Return [x, y] of the center of cell containing provided text 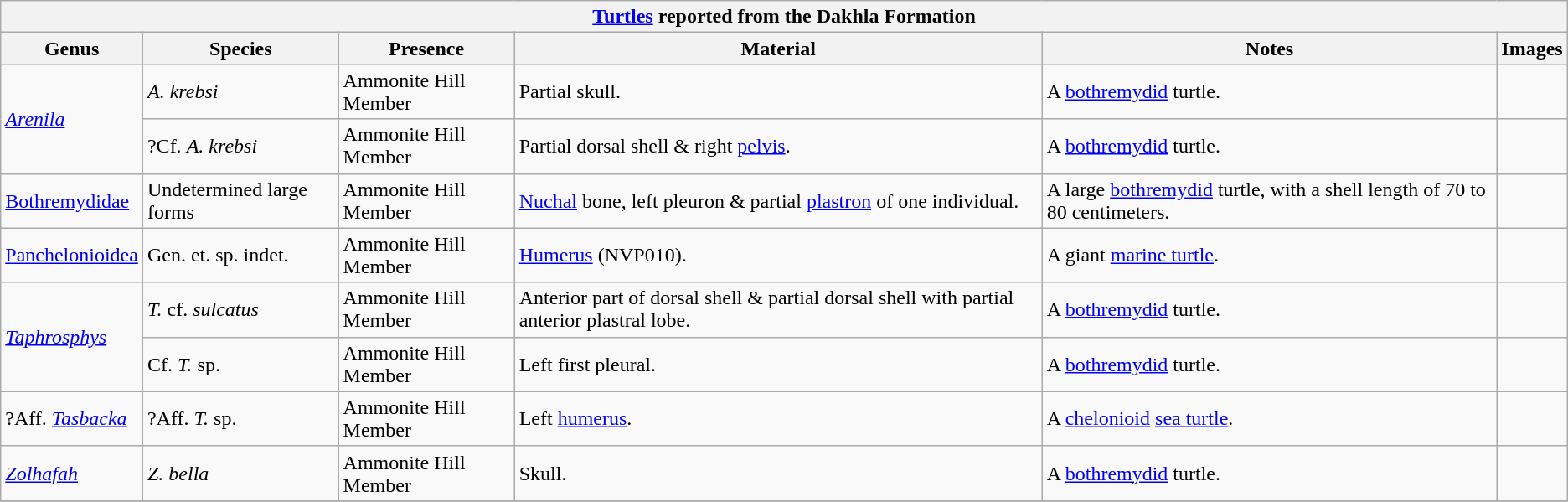
Presence [426, 49]
Left humerus. [778, 419]
Left first pleural. [778, 364]
?Aff. T. sp. [240, 419]
A. krebsi [240, 92]
Cf. T. sp. [240, 364]
Panchelonioidea [72, 255]
Skull. [778, 473]
A chelonioid sea turtle. [1270, 419]
A giant marine turtle. [1270, 255]
A large bothremydid turtle, with a shell length of 70 to 80 centimeters. [1270, 201]
Z. bella [240, 473]
?Cf. A. krebsi [240, 146]
Nuchal bone, left pleuron & partial plastron of one individual. [778, 201]
Partial dorsal shell & right pelvis. [778, 146]
Undetermined large forms [240, 201]
T. cf. sulcatus [240, 310]
Material [778, 49]
Gen. et. sp. indet. [240, 255]
Humerus (NVP010). [778, 255]
Images [1532, 49]
Anterior part of dorsal shell & partial dorsal shell with partial anterior plastral lobe. [778, 310]
Taphrosphys [72, 337]
?Aff. Tasbacka [72, 419]
Genus [72, 49]
Zolhafah [72, 473]
Notes [1270, 49]
Species [240, 49]
Bothremydidae [72, 201]
Turtles reported from the Dakhla Formation [784, 17]
Partial skull. [778, 92]
Arenila [72, 119]
